For the text-containing cell, return its midpoint in [x, y] coordinate format. 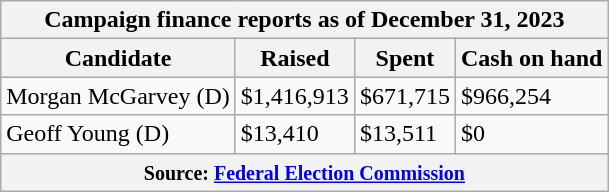
Cash on hand [531, 58]
$1,416,913 [294, 96]
Morgan McGarvey (D) [118, 96]
Candidate [118, 58]
$966,254 [531, 96]
Source: Federal Election Commission [304, 172]
Geoff Young (D) [118, 134]
$671,715 [404, 96]
Raised [294, 58]
Spent [404, 58]
$13,511 [404, 134]
$13,410 [294, 134]
$0 [531, 134]
Campaign finance reports as of December 31, 2023 [304, 20]
